Scan for the cell matching the given text and deliver its [x, y] coordinate at center. 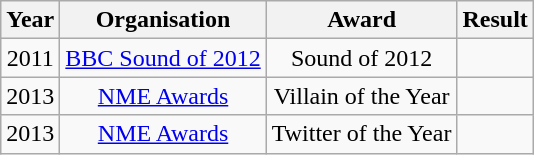
Villain of the Year [362, 96]
Sound of 2012 [362, 58]
Award [362, 20]
BBC Sound of 2012 [163, 58]
Result [495, 20]
2011 [30, 58]
Organisation [163, 20]
Year [30, 20]
Twitter of the Year [362, 134]
